For the text-containing cell, return its midpoint in [X, Y] coordinate format. 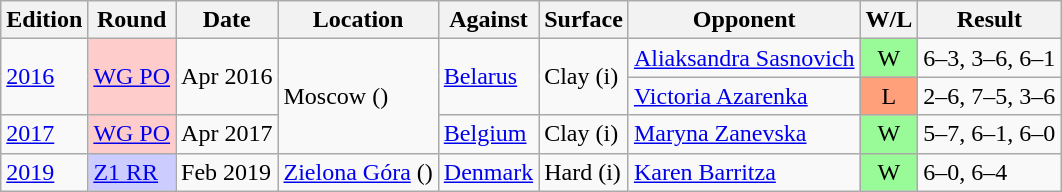
Moscow () [358, 96]
W/L [889, 20]
Zielona Góra () [358, 172]
Location [358, 20]
Edition [44, 20]
6–3, 3–6, 6–1 [990, 58]
2016 [44, 77]
Surface [584, 20]
Round [132, 20]
Belarus [488, 77]
Date [227, 20]
Z1 RR [132, 172]
Maryna Zanevska [744, 134]
2017 [44, 134]
Hard (i) [584, 172]
Aliaksandra Sasnovich [744, 58]
Belgium [488, 134]
Denmark [488, 172]
2019 [44, 172]
Karen Barritza [744, 172]
Apr 2017 [227, 134]
Apr 2016 [227, 77]
5–7, 6–1, 6–0 [990, 134]
Victoria Azarenka [744, 96]
Against [488, 20]
Result [990, 20]
L [889, 96]
6–0, 6–4 [990, 172]
2–6, 7–5, 3–6 [990, 96]
Opponent [744, 20]
Feb 2019 [227, 172]
